Capture the cell that displays the provided text and extract its (X, Y) central coordinate. 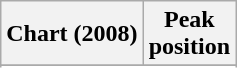
Peakposition (189, 34)
Chart (2008) (72, 34)
